Scan for the cell matching the given text and deliver its [X, Y] coordinate at center. 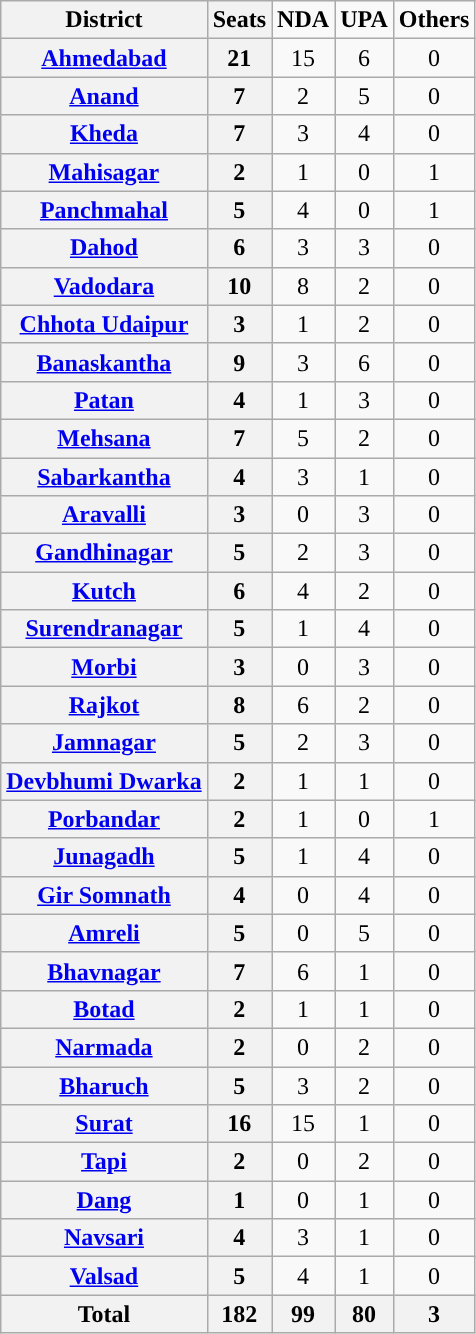
Ahmedabad [104, 58]
Gandhinagar [104, 553]
Jamnagar [104, 743]
Navsari [104, 1238]
Porbandar [104, 819]
Dahod [104, 248]
Rajkot [104, 705]
Valsad [104, 1276]
Chhota Udaipur [104, 324]
Others [434, 20]
Bharuch [104, 1085]
Sabarkantha [104, 477]
Bhavnagar [104, 971]
Anand [104, 96]
Tapi [104, 1162]
Gir Somnath [104, 895]
Seats [239, 20]
Mehsana [104, 438]
Junagadh [104, 857]
21 [239, 58]
9 [239, 362]
182 [239, 1314]
UPA [364, 20]
99 [304, 1314]
10 [239, 286]
80 [364, 1314]
Narmada [104, 1047]
Dang [104, 1200]
Total [104, 1314]
Mahisagar [104, 172]
Patan [104, 400]
16 [239, 1124]
Aravalli [104, 515]
NDA [304, 20]
Morbi [104, 667]
Botad [104, 1009]
District [104, 20]
Surat [104, 1124]
Panchmahal [104, 210]
Banaskantha [104, 362]
Vadodara [104, 286]
Devbhumi Dwarka [104, 781]
Amreli [104, 933]
Surendranagar [104, 629]
Kheda [104, 134]
Kutch [104, 591]
